Determine the [x, y] coordinate at the center of the cell enclosing the given text.  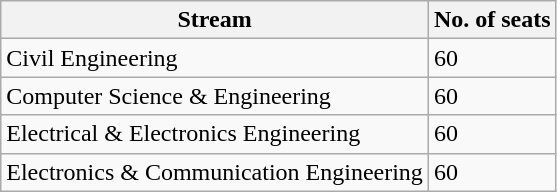
Electrical & Electronics Engineering [215, 134]
Stream [215, 20]
Computer Science & Engineering [215, 96]
Electronics & Communication Engineering [215, 172]
No. of seats [492, 20]
Civil Engineering [215, 58]
